Detect which cell encompasses the target text, then output its [x, y] center coordinate. 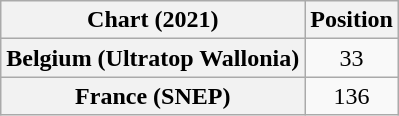
France (SNEP) [153, 96]
33 [352, 58]
Belgium (Ultratop Wallonia) [153, 58]
Chart (2021) [153, 20]
136 [352, 96]
Position [352, 20]
